From the cell containing the given text, extract its center point as (X, Y) coordinate. 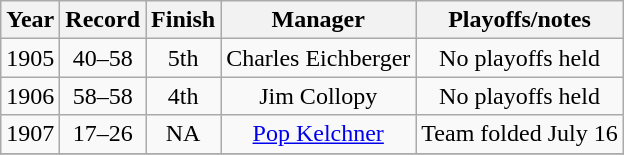
1906 (30, 96)
Year (30, 20)
NA (184, 134)
58–58 (103, 96)
Pop Kelchner (318, 134)
4th (184, 96)
5th (184, 58)
Manager (318, 20)
40–58 (103, 58)
1907 (30, 134)
Finish (184, 20)
17–26 (103, 134)
Jim Collopy (318, 96)
Playoffs/notes (520, 20)
Charles Eichberger (318, 58)
Team folded July 16 (520, 134)
Record (103, 20)
1905 (30, 58)
